Provide the [x, y] coordinate of the cell's center where the given text is located.  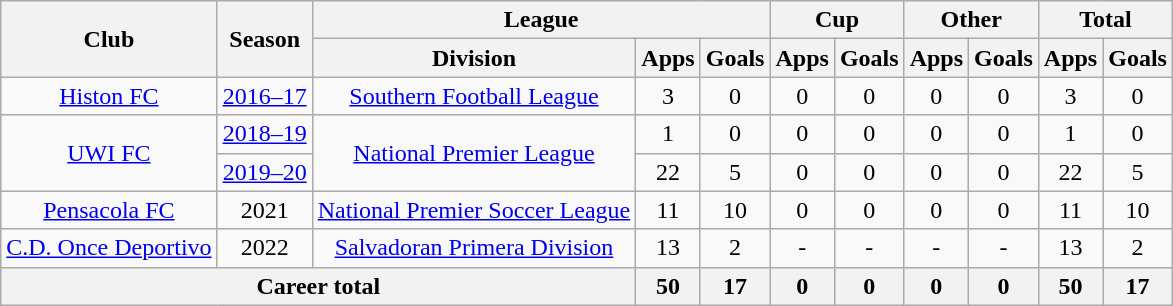
National Premier League [474, 153]
Career total [318, 286]
2021 [264, 210]
Pensacola FC [109, 210]
UWI FC [109, 153]
2019–20 [264, 172]
Cup [837, 20]
National Premier Soccer League [474, 210]
Season [264, 39]
Division [474, 58]
2022 [264, 248]
2018–19 [264, 134]
Club [109, 39]
Other [971, 20]
2016–17 [264, 96]
Total [1105, 20]
Histon FC [109, 96]
Southern Football League [474, 96]
Salvadoran Primera Division [474, 248]
League [541, 20]
C.D. Once Deportivo [109, 248]
